Provide the (X, Y) coordinate of the cell's center where the given text is located.  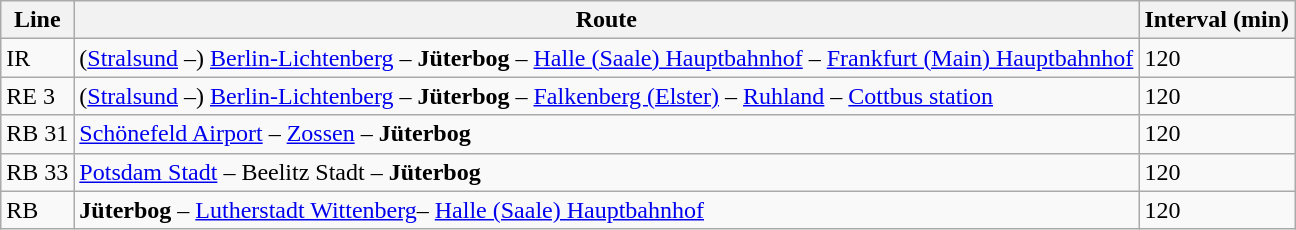
Potsdam Stadt – Beelitz Stadt – Jüterbog (606, 172)
RB (38, 210)
Schönefeld Airport – Zossen – Jüterbog (606, 134)
IR (38, 58)
RB 31 (38, 134)
RE 3 (38, 96)
Interval (min) (1217, 20)
RB 33 (38, 172)
(Stralsund –) Berlin-Lichtenberg – Jüterbog – Halle (Saale) Hauptbahnhof – Frankfurt (Main) Hauptbahnhof (606, 58)
(Stralsund –) Berlin-Lichtenberg – Jüterbog – Falkenberg (Elster) – Ruhland – Cottbus station (606, 96)
Jüterbog – Lutherstadt Wittenberg– Halle (Saale) Hauptbahnhof (606, 210)
Line (38, 20)
Route (606, 20)
